Find where the given text appears and provide that cell's center as [X, Y] coordinate. 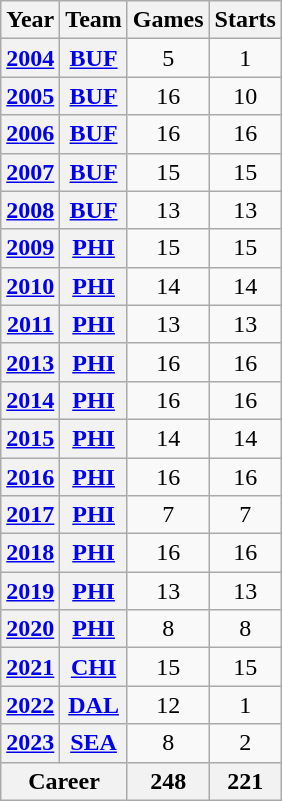
Team [94, 20]
2017 [30, 515]
Year [30, 20]
Career [64, 781]
DAL [94, 705]
2010 [30, 286]
Games [168, 20]
12 [168, 705]
2008 [30, 210]
2019 [30, 591]
2005 [30, 96]
2021 [30, 667]
2016 [30, 477]
CHI [94, 667]
2014 [30, 400]
2020 [30, 629]
2 [245, 743]
2006 [30, 134]
2018 [30, 553]
2004 [30, 58]
2023 [30, 743]
2022 [30, 705]
248 [168, 781]
Starts [245, 20]
2009 [30, 248]
10 [245, 96]
2015 [30, 438]
2013 [30, 362]
221 [245, 781]
5 [168, 58]
SEA [94, 743]
2007 [30, 172]
2011 [30, 324]
